Detect which cell encompasses the target text, then output its [x, y] center coordinate. 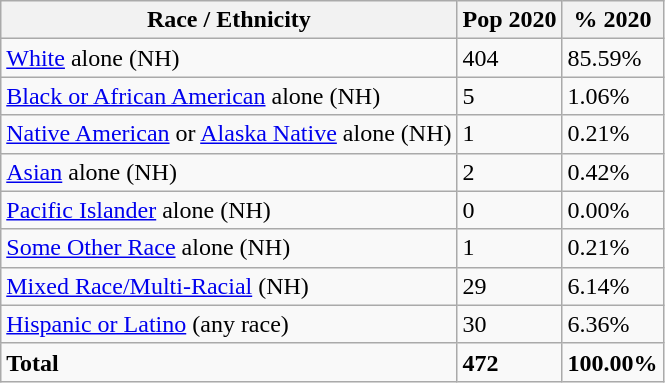
Race / Ethnicity [229, 20]
Black or African American alone (NH) [229, 96]
Asian alone (NH) [229, 172]
Some Other Race alone (NH) [229, 248]
6.36% [612, 324]
85.59% [612, 58]
Pacific Islander alone (NH) [229, 210]
0.42% [612, 172]
0.00% [612, 210]
Hispanic or Latino (any race) [229, 324]
404 [510, 58]
6.14% [612, 286]
% 2020 [612, 20]
0 [510, 210]
White alone (NH) [229, 58]
29 [510, 286]
Mixed Race/Multi-Racial (NH) [229, 286]
30 [510, 324]
Native American or Alaska Native alone (NH) [229, 134]
1.06% [612, 96]
472 [510, 362]
2 [510, 172]
Pop 2020 [510, 20]
Total [229, 362]
5 [510, 96]
100.00% [612, 362]
